For the text-containing cell, return its midpoint in [X, Y] coordinate format. 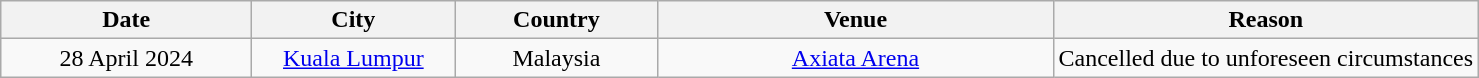
28 April 2024 [126, 58]
Kuala Lumpur [354, 58]
Malaysia [556, 58]
Axiata Arena [856, 58]
Country [556, 20]
Cancelled due to unforeseen circumstances [1266, 58]
Venue [856, 20]
Reason [1266, 20]
City [354, 20]
Date [126, 20]
